Detect which cell encompasses the target text, then output its (x, y) center coordinate. 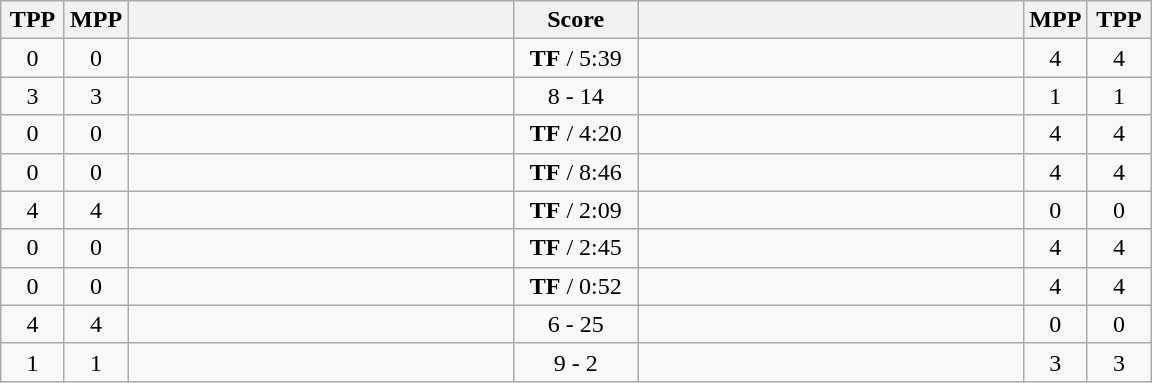
TF / 5:39 (576, 58)
TF / 2:45 (576, 248)
Score (576, 20)
6 - 25 (576, 324)
TF / 0:52 (576, 286)
TF / 4:20 (576, 134)
TF / 8:46 (576, 172)
8 - 14 (576, 96)
9 - 2 (576, 362)
TF / 2:09 (576, 210)
